Find where the given text appears and provide that cell's center as [x, y] coordinate. 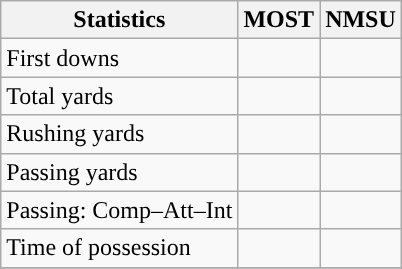
Rushing yards [120, 134]
Total yards [120, 96]
MOST [279, 20]
Time of possession [120, 248]
Statistics [120, 20]
Passing yards [120, 172]
NMSU [361, 20]
Passing: Comp–Att–Int [120, 210]
First downs [120, 58]
